Return (X, Y) of the center of cell containing provided text 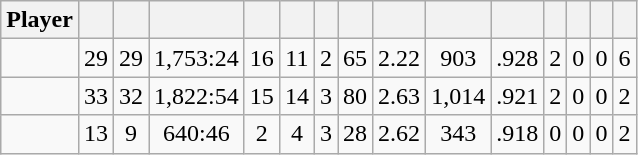
13 (96, 134)
.921 (518, 96)
6 (624, 58)
1,014 (458, 96)
4 (296, 134)
343 (458, 134)
.918 (518, 134)
2.63 (400, 96)
1,822:54 (197, 96)
28 (356, 134)
80 (356, 96)
33 (96, 96)
903 (458, 58)
.928 (518, 58)
1,753:24 (197, 58)
32 (132, 96)
14 (296, 96)
16 (262, 58)
640:46 (197, 134)
15 (262, 96)
65 (356, 58)
9 (132, 134)
2.22 (400, 58)
2.62 (400, 134)
11 (296, 58)
Player (40, 20)
